Return the (x, y) coordinate for the center point of the cell that contains the specified text.  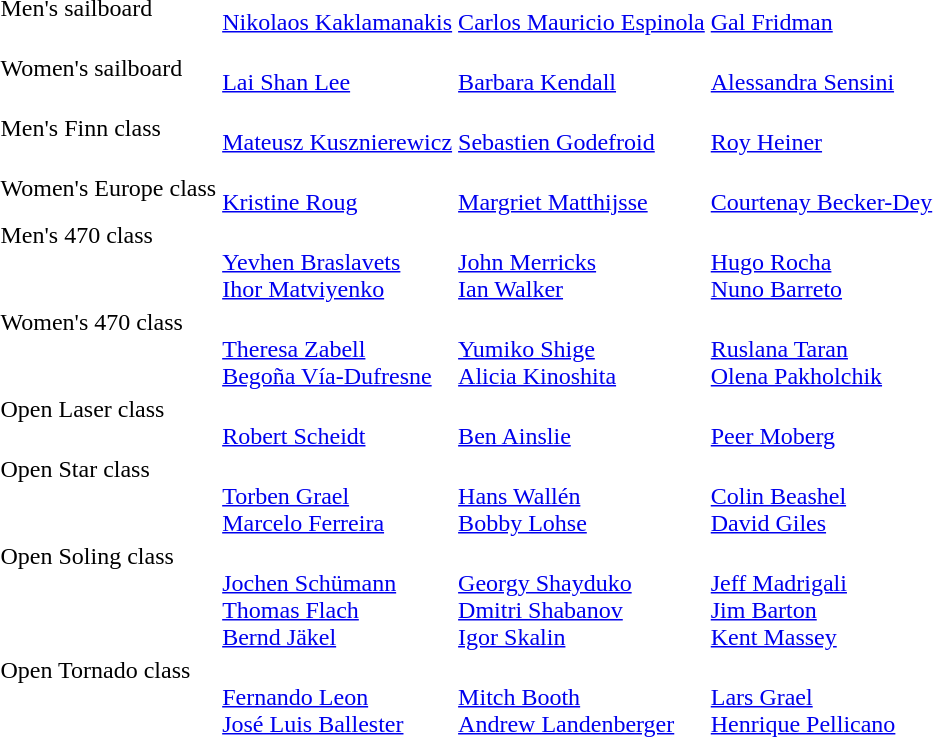
Jochen Schümann Thomas Flach Bernd Jäkel (338, 596)
Colin Beashel David Giles (821, 496)
Georgy Shayduko Dmitri Shabanov Igor Skalin (582, 596)
Ben Ainslie (582, 422)
Alessandra Sensini (821, 68)
Robert Scheidt (338, 422)
Theresa Zabell Begoña Vía-Dufresne (338, 349)
Courtenay Becker-Dey (821, 188)
Roy Heiner (821, 128)
Ruslana Taran Olena Pakholchik (821, 349)
John MerricksIan Walker (582, 262)
Jeff Madrigali Jim Barton Kent Massey (821, 596)
Peer Moberg (821, 422)
Torben Grael Marcelo Ferreira (338, 496)
Mateusz Kusznierewicz (338, 128)
Sebastien Godefroid (582, 128)
Hugo RochaNuno Barreto (821, 262)
Lai Shan Lee (338, 68)
Margriet Matthijsse (582, 188)
Yumiko Shige Alicia Kinoshita (582, 349)
Hans Wallén Bobby Lohse (582, 496)
Barbara Kendall (582, 68)
Kristine Roug (338, 188)
Yevhen BraslavetsIhor Matviyenko (338, 262)
